Find where the given text appears and provide that cell's center as [x, y] coordinate. 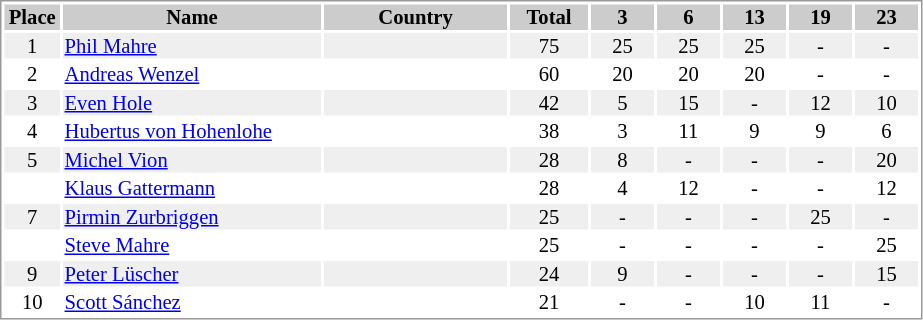
21 [549, 303]
2 [32, 75]
Total [549, 17]
Steve Mahre [192, 245]
Michel Vion [192, 160]
8 [622, 160]
Klaus Gattermann [192, 189]
Peter Lüscher [192, 274]
42 [549, 103]
Hubertus von Hohenlohe [192, 131]
Scott Sánchez [192, 303]
60 [549, 75]
75 [549, 46]
Even Hole [192, 103]
13 [754, 17]
Country [416, 17]
Place [32, 17]
Andreas Wenzel [192, 75]
24 [549, 274]
19 [820, 17]
7 [32, 217]
38 [549, 131]
Pirmin Zurbriggen [192, 217]
1 [32, 46]
23 [886, 17]
Name [192, 17]
Phil Mahre [192, 46]
